Return (X, Y) of the center of cell containing provided text 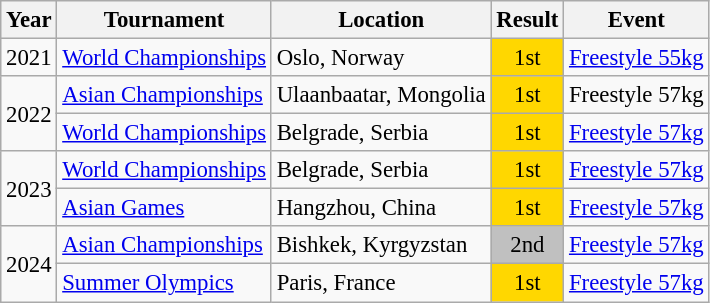
Bishkek, Kyrgyzstan (381, 245)
2023 (29, 188)
Tournament (164, 20)
Year (29, 20)
2nd (528, 245)
Event (636, 20)
2021 (29, 58)
Oslo, Norway (381, 58)
2022 (29, 114)
2024 (29, 264)
Location (381, 20)
Paris, France (381, 283)
Result (528, 20)
Summer Olympics (164, 283)
Asian Games (164, 208)
Ulaanbaatar, Mongolia (381, 95)
Freestyle 55kg (636, 58)
Hangzhou, China (381, 208)
